Pinpoint the cell where the given text exists, returning its (X, Y) midpoint coordinate. 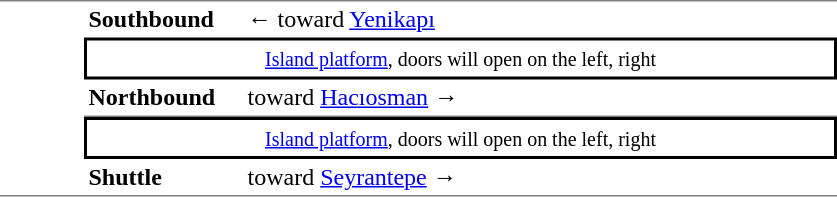
toward Hacıosman → (540, 99)
Shuttle (164, 178)
Northbound (164, 99)
← toward Yenikapı (540, 19)
Southbound (164, 19)
toward Seyrantepe → (540, 178)
